Search for the cell housing the specified text and yield its [x, y] center coordinate. 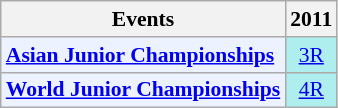
Events [143, 19]
World Junior Championships [143, 90]
Asian Junior Championships [143, 55]
3R [311, 55]
4R [311, 90]
2011 [311, 19]
